Pinpoint the cell where the given text exists, returning its [X, Y] midpoint coordinate. 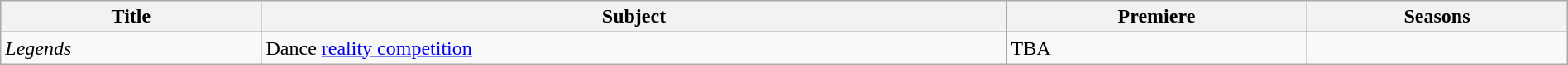
Title [131, 17]
Legends [131, 48]
Subject [633, 17]
Premiere [1156, 17]
Dance reality competition [633, 48]
Seasons [1437, 17]
TBA [1156, 48]
